Pinpoint the cell where the given text exists, returning its (X, Y) midpoint coordinate. 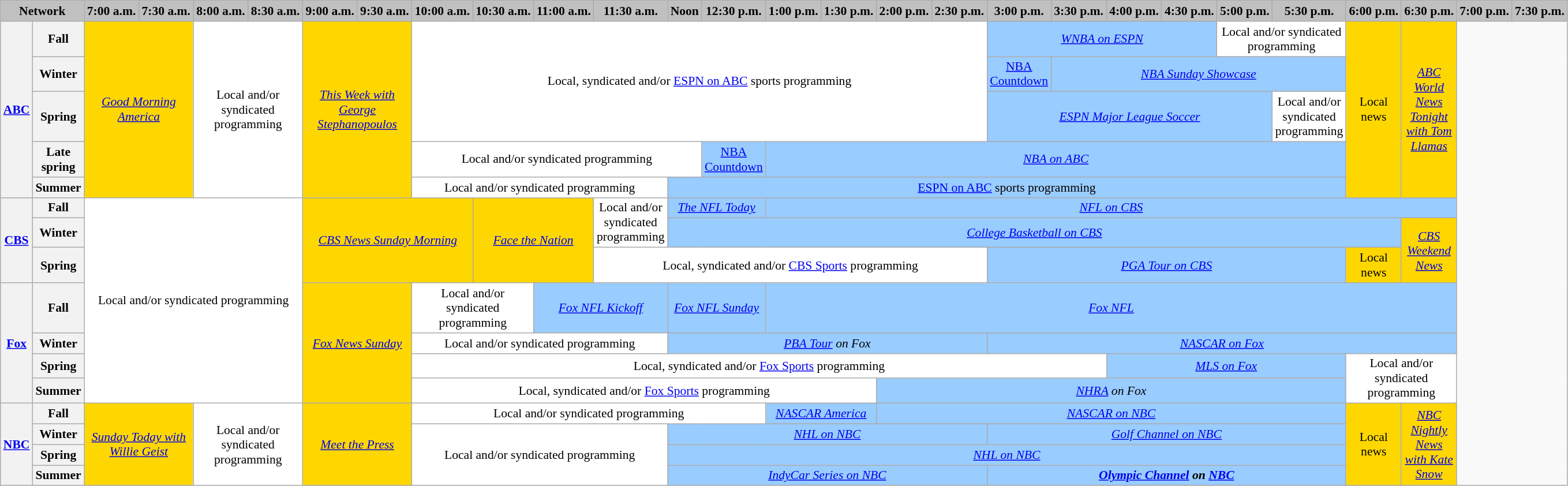
NASCAR on Fox (1222, 343)
ESPN Major League Soccer (1129, 117)
9:00 a.m. (330, 11)
The NFL Today (717, 208)
NBA on ABC (1056, 159)
1:00 p.m. (794, 11)
Olympic Channel on NBC (1166, 476)
8:00 a.m. (220, 11)
Sunday Today with Willie Geist (139, 444)
PGA Tour on CBS (1166, 266)
3:00 p.m. (1019, 11)
CBS (17, 240)
Golf Channel on NBC (1166, 435)
Network (43, 11)
7:00 p.m. (1484, 11)
NBC (17, 444)
ABC World News Tonight with Tom Llamas (1429, 110)
Face the Nation (533, 240)
CBS News Sunday Morning (388, 240)
7:30 p.m. (1540, 11)
Noon (684, 11)
NBC Nightly News with Kate Snow (1429, 444)
9:30 a.m. (384, 11)
5:00 p.m. (1245, 11)
NFL on CBS (1112, 208)
CBS Weekend News (1429, 251)
11:00 a.m. (564, 11)
Fox NFL Kickoff (601, 308)
7:00 a.m. (112, 11)
Local, syndicated and/or CBS Sports programming (791, 266)
8:30 a.m. (276, 11)
NHRA on Fox (1112, 391)
Late spring (58, 159)
10:00 a.m. (442, 11)
PBA Tour on Fox (828, 343)
ESPN on ABC sports programming (1007, 188)
Local, syndicated and/or ESPN on ABC sports programming (699, 82)
College Basketball on CBS (1035, 233)
6:00 p.m. (1374, 11)
3:30 p.m. (1079, 11)
10:30 a.m. (503, 11)
2:30 p.m. (959, 11)
12:30 p.m. (734, 11)
4:30 p.m. (1189, 11)
Fox NFL Sunday (717, 308)
Good Morning America (139, 110)
NASCAR on NBC (1112, 414)
4:00 p.m. (1134, 11)
1:30 p.m. (849, 11)
NASCAR America (821, 414)
Fox (17, 343)
WNBA on ESPN (1102, 39)
IndyCar Series on NBC (828, 476)
2:00 p.m. (904, 11)
11:30 a.m. (631, 11)
Fox NFL (1112, 308)
MLS on Fox (1226, 366)
Meet the Press (357, 444)
This Week with George Stephanopoulos (357, 110)
7:30 a.m. (166, 11)
ABC (17, 110)
6:30 p.m. (1429, 11)
NBA Sunday Showcase (1198, 74)
Fox News Sunday (357, 343)
5:30 p.m. (1309, 11)
